Return (x, y) of the center of cell containing provided text 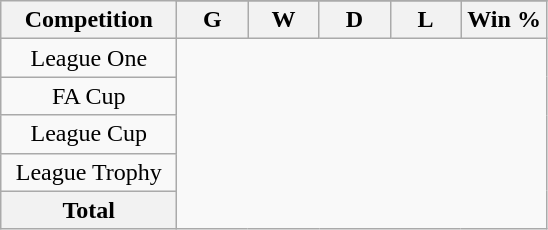
W (284, 20)
FA Cup (89, 96)
Total (89, 210)
D (354, 20)
G (212, 20)
Win % (504, 20)
League Trophy (89, 172)
Competition (89, 20)
L (426, 20)
League One (89, 58)
League Cup (89, 134)
